Pinpoint the cell where the given text exists, returning its [x, y] midpoint coordinate. 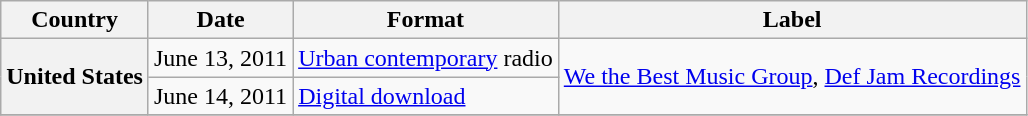
Date [220, 20]
June 13, 2011 [220, 58]
Country [75, 20]
United States [75, 77]
We the Best Music Group, Def Jam Recordings [792, 77]
Format [426, 20]
June 14, 2011 [220, 96]
Digital download [426, 96]
Label [792, 20]
Urban contemporary radio [426, 58]
